Return [x, y] of the center of cell containing provided text 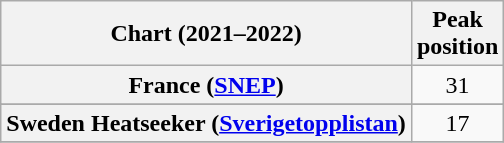
Chart (2021–2022) [206, 34]
Peakposition [457, 34]
Sweden Heatseeker (Sverigetopplistan) [206, 123]
31 [457, 85]
France (SNEP) [206, 85]
17 [457, 123]
